Detect which cell encompasses the target text, then output its [x, y] center coordinate. 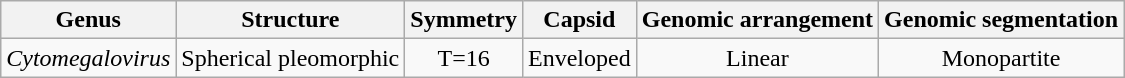
Enveloped [580, 58]
Linear [757, 58]
Genus [88, 20]
Symmetry [464, 20]
Capsid [580, 20]
T=16 [464, 58]
Cytomegalovirus [88, 58]
Genomic arrangement [757, 20]
Genomic segmentation [1002, 20]
Structure [290, 20]
Spherical pleomorphic [290, 58]
Monopartite [1002, 58]
